From the cell containing the given text, extract its center point as (x, y) coordinate. 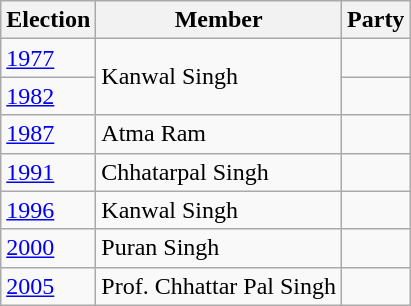
1987 (48, 134)
2000 (48, 248)
1982 (48, 96)
Puran Singh (219, 248)
Atma Ram (219, 134)
Chhatarpal Singh (219, 172)
Election (48, 20)
1991 (48, 172)
1996 (48, 210)
1977 (48, 58)
Party (376, 20)
2005 (48, 286)
Member (219, 20)
Prof. Chhattar Pal Singh (219, 286)
